Pinpoint the cell where the given text exists, returning its (X, Y) midpoint coordinate. 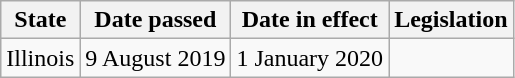
9 August 2019 (156, 58)
Legislation (451, 20)
State (40, 20)
Date passed (156, 20)
1 January 2020 (310, 58)
Illinois (40, 58)
Date in effect (310, 20)
